Provide the [x, y] coordinate of the cell's center where the given text is located.  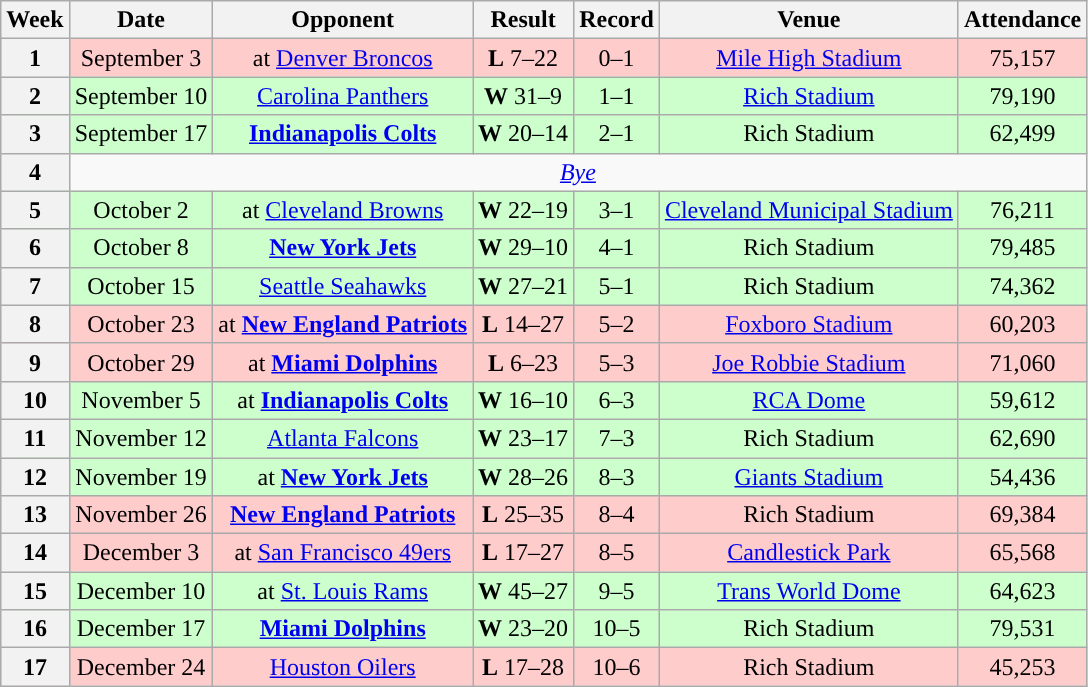
at New England Patriots [343, 324]
15 [35, 591]
Result [524, 20]
8–3 [617, 477]
Date [141, 20]
45,253 [1022, 667]
W 45–27 [524, 591]
14 [35, 553]
5–2 [617, 324]
at New York Jets [343, 477]
November 26 [141, 515]
5 [35, 210]
54,436 [1022, 477]
9 [35, 362]
4–1 [617, 248]
65,568 [1022, 553]
1–1 [617, 96]
2–1 [617, 134]
16 [35, 629]
Trans World Dome [808, 591]
76,211 [1022, 210]
W 16–10 [524, 400]
1 [35, 58]
Houston Oilers [343, 667]
L 25–35 [524, 515]
8–4 [617, 515]
Atlanta Falcons [343, 438]
W 23–20 [524, 629]
at Denver Broncos [343, 58]
October 2 [141, 210]
9–5 [617, 591]
W 23–17 [524, 438]
64,623 [1022, 591]
at St. Louis Rams [343, 591]
Joe Robbie Stadium [808, 362]
New England Patriots [343, 515]
Candlestick Park [808, 553]
New York Jets [343, 248]
11 [35, 438]
September 3 [141, 58]
W 22–19 [524, 210]
Mile High Stadium [808, 58]
59,612 [1022, 400]
Attendance [1022, 20]
at San Francisco 49ers [343, 553]
7 [35, 286]
79,531 [1022, 629]
W 31–9 [524, 96]
W 28–26 [524, 477]
8–5 [617, 553]
10 [35, 400]
W 29–10 [524, 248]
RCA Dome [808, 400]
November 19 [141, 477]
62,499 [1022, 134]
5–3 [617, 362]
Bye [578, 172]
2 [35, 96]
Miami Dolphins [343, 629]
17 [35, 667]
12 [35, 477]
November 5 [141, 400]
10–6 [617, 667]
September 10 [141, 96]
L 17–28 [524, 667]
79,190 [1022, 96]
Venue [808, 20]
Carolina Panthers [343, 96]
Seattle Seahawks [343, 286]
79,485 [1022, 248]
71,060 [1022, 362]
10–5 [617, 629]
4 [35, 172]
75,157 [1022, 58]
W 27–21 [524, 286]
October 8 [141, 248]
6 [35, 248]
62,690 [1022, 438]
L 14–27 [524, 324]
Foxboro Stadium [808, 324]
Cleveland Municipal Stadium [808, 210]
6–3 [617, 400]
at Miami Dolphins [343, 362]
October 23 [141, 324]
L 7–22 [524, 58]
Opponent [343, 20]
3 [35, 134]
69,384 [1022, 515]
8 [35, 324]
5–1 [617, 286]
Record [617, 20]
13 [35, 515]
October 15 [141, 286]
L 6–23 [524, 362]
December 17 [141, 629]
74,362 [1022, 286]
September 17 [141, 134]
Indianapolis Colts [343, 134]
Week [35, 20]
December 10 [141, 591]
December 24 [141, 667]
0–1 [617, 58]
December 3 [141, 553]
60,203 [1022, 324]
3–1 [617, 210]
October 29 [141, 362]
November 12 [141, 438]
Giants Stadium [808, 477]
W 20–14 [524, 134]
at Indianapolis Colts [343, 400]
at Cleveland Browns [343, 210]
7–3 [617, 438]
L 17–27 [524, 553]
